Scan for the cell matching the given text and deliver its [x, y] coordinate at center. 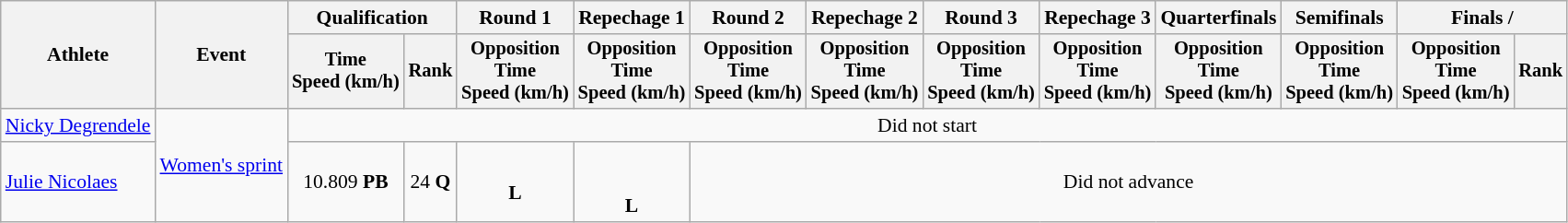
Round 3 [981, 18]
Event [222, 55]
Nicky Degrendele [78, 125]
TimeSpeed (km/h) [346, 72]
Repechage 3 [1098, 18]
Finals / [1482, 18]
Did not advance [1129, 182]
Round 2 [748, 18]
Julie Nicolaes [78, 182]
Did not start [927, 125]
Athlete [78, 55]
Qualification [372, 18]
Quarterfinals [1218, 18]
Women's sprint [222, 165]
Repechage 1 [632, 18]
Round 1 [516, 18]
Repechage 2 [865, 18]
Semifinals [1339, 18]
24 Q [431, 182]
10.809 PB [346, 182]
